Determine the [X, Y] coordinate at the center of the cell enclosing the given text.  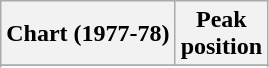
Chart (1977-78) [88, 34]
Peakposition [221, 34]
